Identify which cell holds the provided text, then report its [X, Y] central coordinate. 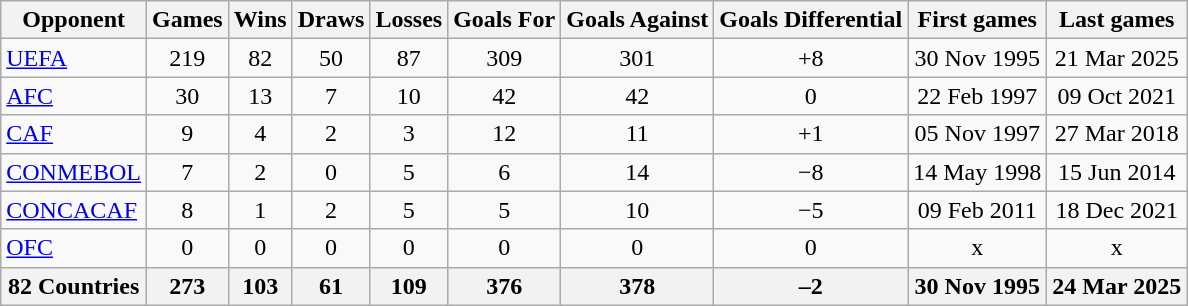
CONMEBOL [74, 172]
82 Countries [74, 286]
09 Oct 2021 [1117, 96]
Losses [409, 20]
3 [409, 134]
8 [187, 210]
30 [187, 96]
09 Feb 2011 [978, 210]
273 [187, 286]
18 Dec 2021 [1117, 210]
05 Nov 1997 [978, 134]
4 [260, 134]
376 [504, 286]
24 Mar 2025 [1117, 286]
First games [978, 20]
Draws [331, 20]
Goals For [504, 20]
87 [409, 58]
61 [331, 286]
+8 [811, 58]
Opponent [74, 20]
109 [409, 286]
AFC [74, 96]
CONCACAF [74, 210]
−8 [811, 172]
82 [260, 58]
6 [504, 172]
11 [638, 134]
+1 [811, 134]
–2 [811, 286]
14 [638, 172]
309 [504, 58]
CAF [74, 134]
15 Jun 2014 [1117, 172]
12 [504, 134]
9 [187, 134]
50 [331, 58]
378 [638, 286]
Last games [1117, 20]
219 [187, 58]
13 [260, 96]
Wins [260, 20]
−5 [811, 210]
103 [260, 286]
UEFA [74, 58]
1 [260, 210]
Goals Differential [811, 20]
21 Mar 2025 [1117, 58]
Games [187, 20]
Goals Against [638, 20]
OFC [74, 248]
22 Feb 1997 [978, 96]
27 Mar 2018 [1117, 134]
14 May 1998 [978, 172]
301 [638, 58]
